Return the (x, y) coordinate for the center point of the cell that contains the specified text.  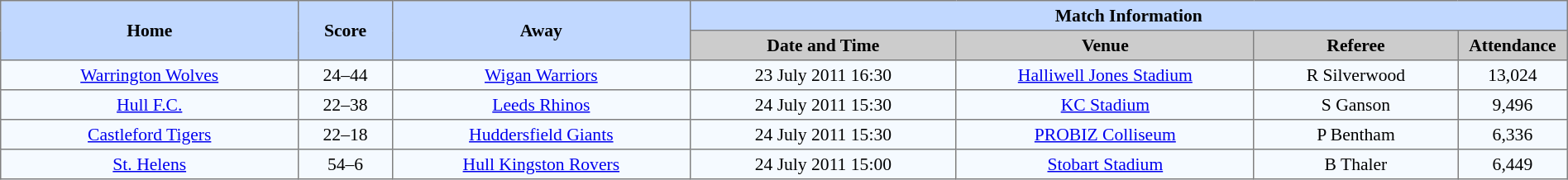
Castleford Tigers (150, 135)
Halliwell Jones Stadium (1105, 75)
Leeds Rhinos (541, 105)
9,496 (1513, 105)
Warrington Wolves (150, 75)
22–38 (346, 105)
Venue (1105, 45)
6,336 (1513, 135)
Away (541, 31)
Date and Time (823, 45)
St. Helens (150, 164)
KC Stadium (1105, 105)
Referee (1355, 45)
13,024 (1513, 75)
R Silverwood (1355, 75)
Wigan Warriors (541, 75)
6,449 (1513, 164)
S Ganson (1355, 105)
Stobart Stadium (1105, 164)
Score (346, 31)
Huddersfield Giants (541, 135)
Attendance (1513, 45)
Match Information (1128, 16)
Hull F.C. (150, 105)
Home (150, 31)
23 July 2011 16:30 (823, 75)
P Bentham (1355, 135)
24–44 (346, 75)
24 July 2011 15:00 (823, 164)
54–6 (346, 164)
B Thaler (1355, 164)
PROBIZ Colliseum (1105, 135)
22–18 (346, 135)
Hull Kingston Rovers (541, 164)
